Determine the [x, y] coordinate at the center of the cell enclosing the given text.  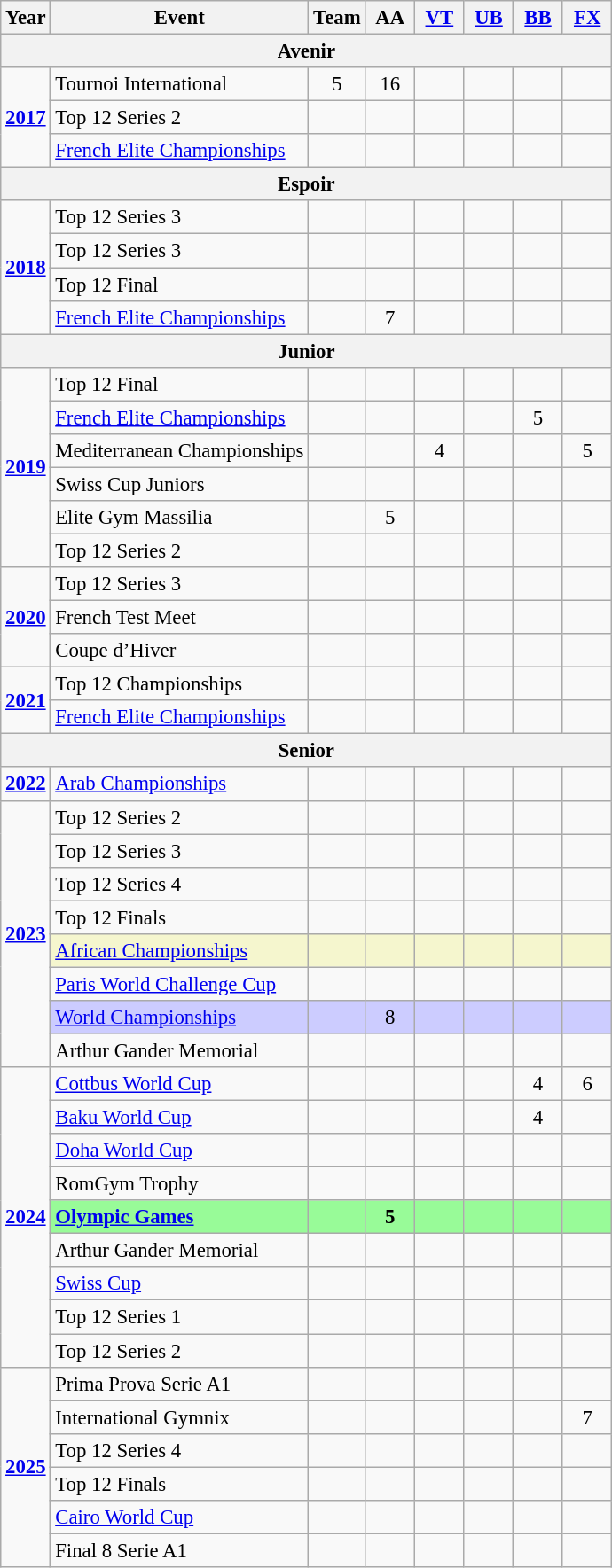
6 [587, 1084]
2022 [26, 784]
Espoir [307, 184]
BB [538, 18]
Olympic Games [179, 1217]
2021 [26, 700]
Tournoi International [179, 84]
16 [390, 84]
2023 [26, 934]
Cottbus World Cup [179, 1084]
AA [390, 18]
UB [489, 18]
Paris World Challenge Cup [179, 984]
RomGym Trophy [179, 1184]
8 [390, 1018]
2019 [26, 467]
Mediterranean Championships [179, 451]
Swiss Cup Juniors [179, 484]
Event [179, 18]
Coupe d’Hiver [179, 651]
2024 [26, 1217]
2018 [26, 267]
2017 [26, 117]
Top 12 Championships [179, 684]
Arab Championships [179, 784]
Year [26, 18]
Junior [307, 351]
International Gymnix [179, 1417]
Cairo World Cup [179, 1517]
2020 [26, 617]
Doha World Cup [179, 1151]
Swiss Cup [179, 1284]
Avenir [307, 51]
French Test Meet [179, 618]
Top 12 Series 1 [179, 1317]
Team [337, 18]
Senior [307, 751]
African Championships [179, 951]
VT [440, 18]
Elite Gym Massilia [179, 518]
World Championships [179, 1018]
Final 8 Serie A1 [179, 1550]
Prima Prova Serie A1 [179, 1384]
FX [587, 18]
Baku World Cup [179, 1118]
2025 [26, 1467]
